Search for the cell housing the specified text and yield its (X, Y) center coordinate. 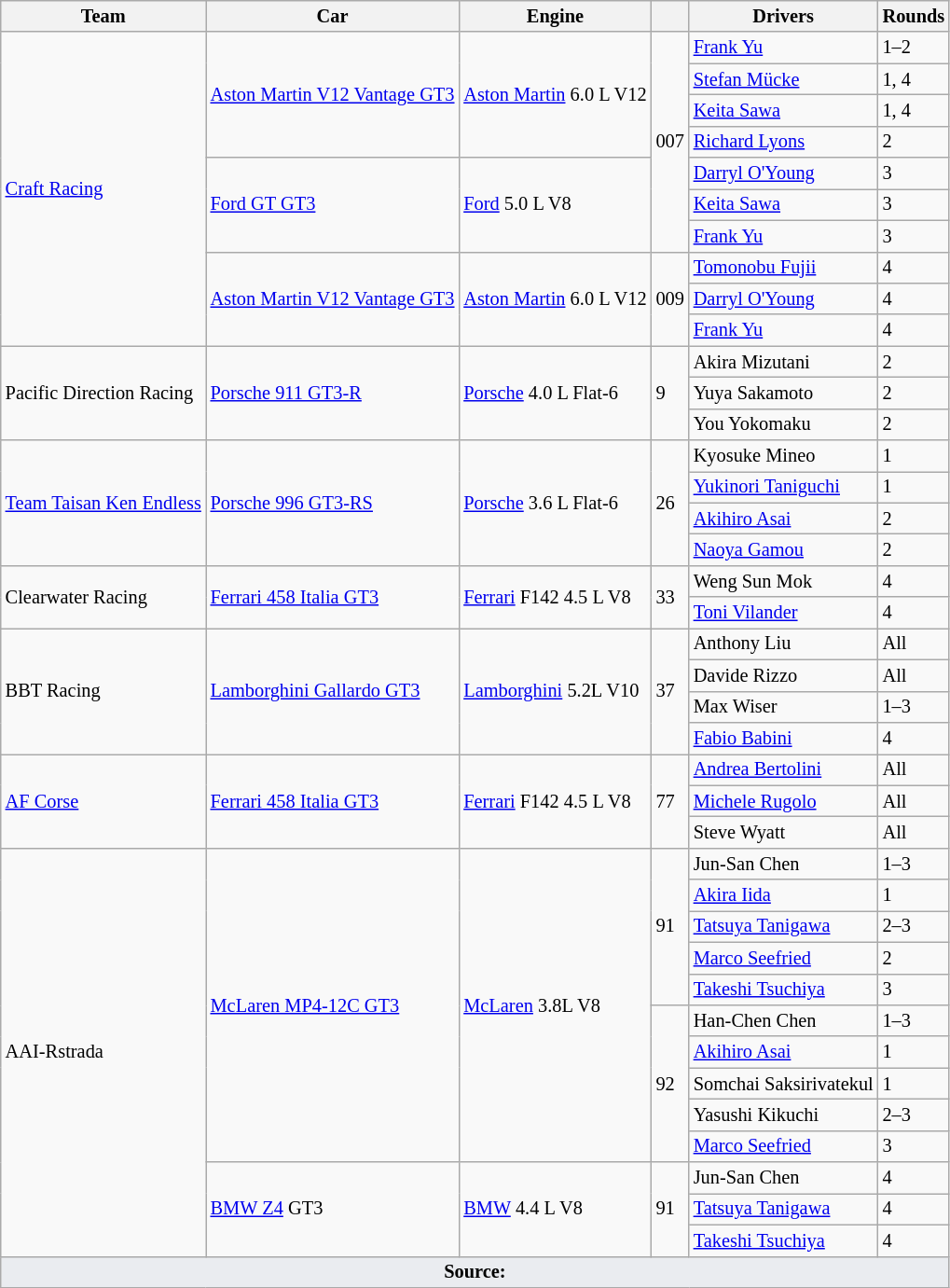
Lamborghini 5.2L V10 (555, 690)
Akira Iida (783, 895)
9 (670, 394)
92 (670, 1083)
Steve Wyatt (783, 832)
Tomonobu Fujii (783, 268)
Team (103, 16)
BMW 4.4 L V8 (555, 1209)
You Yokomaku (783, 424)
Naoya Gamou (783, 549)
AF Corse (103, 800)
Max Wiser (783, 707)
Stefan Mücke (783, 79)
Ford GT GT3 (333, 205)
Somchai Saksirivatekul (783, 1084)
Yuya Sakamoto (783, 393)
Ford 5.0 L V8 (555, 205)
Clearwater Racing (103, 597)
McLaren MP4-12C GT3 (333, 1005)
Craft Racing (103, 188)
Porsche 3.6 L Flat-6 (555, 504)
Toni Vilander (783, 613)
Pacific Direction Racing (103, 394)
Fabio Babini (783, 738)
37 (670, 690)
26 (670, 504)
Yukinori Taniguchi (783, 487)
1–2 (914, 48)
Davide Rizzo (783, 675)
33 (670, 597)
Lamborghini Gallardo GT3 (333, 690)
Porsche 996 GT3-RS (333, 504)
Car (333, 16)
AAI-Rstrada (103, 1052)
BMW Z4 GT3 (333, 1209)
Engine (555, 16)
Weng Sun Mok (783, 581)
Source: (475, 1272)
McLaren 3.8L V8 (555, 1005)
Drivers (783, 16)
Anthony Liu (783, 644)
77 (670, 800)
Andrea Bertolini (783, 769)
Kyosuke Mineo (783, 456)
Porsche 4.0 L Flat-6 (555, 394)
Rounds (914, 16)
Han-Chen Chen (783, 1020)
Yasushi Kikuchi (783, 1115)
Team Taisan Ken Endless (103, 504)
Richard Lyons (783, 142)
BBT Racing (103, 690)
Akira Mizutani (783, 362)
Michele Rugolo (783, 801)
009 (670, 298)
Porsche 911 GT3-R (333, 394)
007 (670, 142)
